Identify which cell holds the provided text, then report its (X, Y) central coordinate. 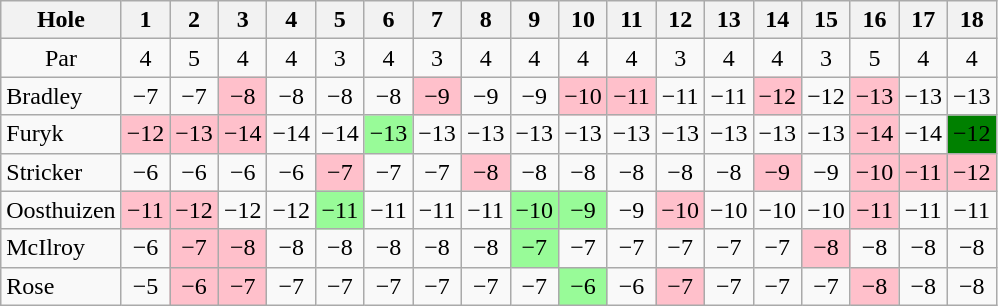
Furyk (61, 134)
−5 (146, 286)
2 (194, 20)
8 (486, 20)
18 (972, 20)
Oosthuizen (61, 210)
13 (728, 20)
17 (924, 20)
Par (61, 58)
12 (680, 20)
Rose (61, 286)
Bradley (61, 96)
McIlroy (61, 248)
Hole (61, 20)
9 (534, 20)
6 (388, 20)
14 (778, 20)
16 (874, 20)
11 (632, 20)
7 (438, 20)
10 (584, 20)
Stricker (61, 172)
1 (146, 20)
15 (826, 20)
